Capture the cell that displays the provided text and extract its [X, Y] central coordinate. 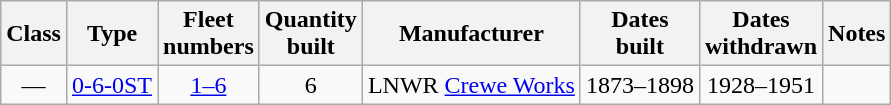
0-6-0ST [112, 85]
— [34, 85]
Fleetnumbers [209, 34]
Manufacturer [471, 34]
Class [34, 34]
Quantitybuilt [310, 34]
1873–1898 [640, 85]
Dateswithdrawn [760, 34]
LNWR Crewe Works [471, 85]
1–6 [209, 85]
6 [310, 85]
Datesbuilt [640, 34]
Type [112, 34]
Notes [857, 34]
1928–1951 [760, 85]
